Determine the [X, Y] coordinate at the center of the cell enclosing the given text.  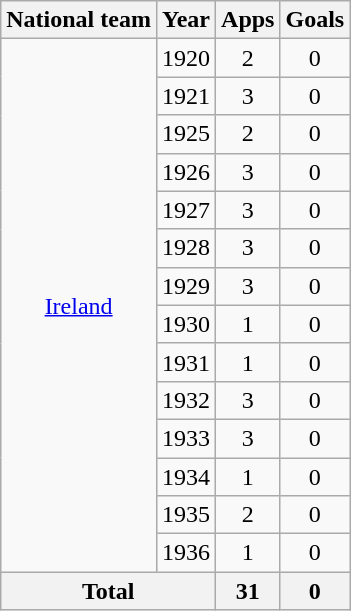
Ireland [79, 306]
1920 [186, 58]
Apps [248, 20]
1925 [186, 134]
Total [108, 591]
1934 [186, 477]
National team [79, 20]
1921 [186, 96]
1927 [186, 210]
1929 [186, 286]
1932 [186, 400]
1933 [186, 438]
Year [186, 20]
1928 [186, 248]
31 [248, 591]
1936 [186, 553]
1931 [186, 362]
1930 [186, 324]
1926 [186, 172]
1935 [186, 515]
Goals [315, 20]
